Output the (x, y) coordinate of the center of the cell containing the given text.  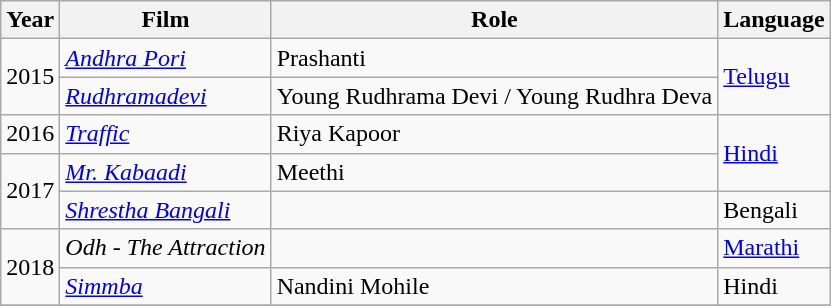
Prashanti (494, 58)
Riya Kapoor (494, 134)
Andhra Pori (166, 58)
Role (494, 20)
Nandini Mohile (494, 286)
2017 (30, 191)
2018 (30, 267)
Odh - The Attraction (166, 248)
Marathi (774, 248)
Young Rudhrama Devi / Young Rudhra Deva (494, 96)
Telugu (774, 77)
Traffic (166, 134)
Bengali (774, 210)
Rudhramadevi (166, 96)
Simmba (166, 286)
2016 (30, 134)
Film (166, 20)
2015 (30, 77)
Meethi (494, 172)
Language (774, 20)
Mr. Kabaadi (166, 172)
Year (30, 20)
Shrestha Bangali (166, 210)
